Detect which cell encompasses the target text, then output its [x, y] center coordinate. 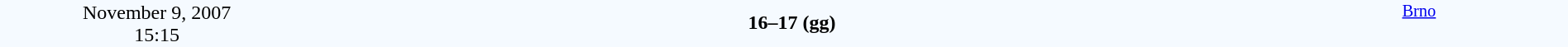
Brno [1419, 23]
November 9, 200715:15 [157, 23]
16–17 (gg) [791, 22]
